Identify which cell holds the provided text, then report its [x, y] central coordinate. 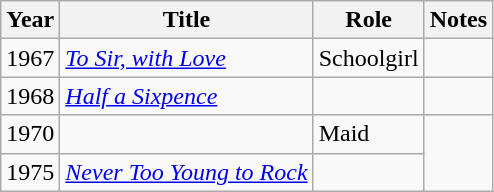
1967 [30, 58]
Never Too Young to Rock [186, 172]
Role [368, 20]
To Sir, with Love [186, 58]
Title [186, 20]
Notes [458, 20]
Schoolgirl [368, 58]
Half a Sixpence [186, 96]
1975 [30, 172]
Year [30, 20]
Maid [368, 134]
1970 [30, 134]
1968 [30, 96]
